For the text-containing cell, return its midpoint in [X, Y] coordinate format. 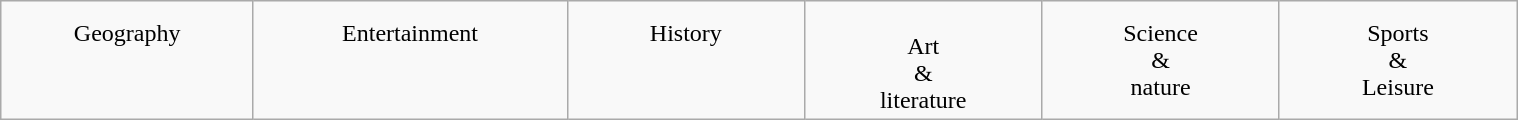
Entertainment [410, 60]
Geography [127, 60]
Science & nature [1160, 60]
Sports & Leisure [1398, 60]
History [686, 60]
Art & literature [924, 60]
